Capture the cell that displays the provided text and extract its [x, y] central coordinate. 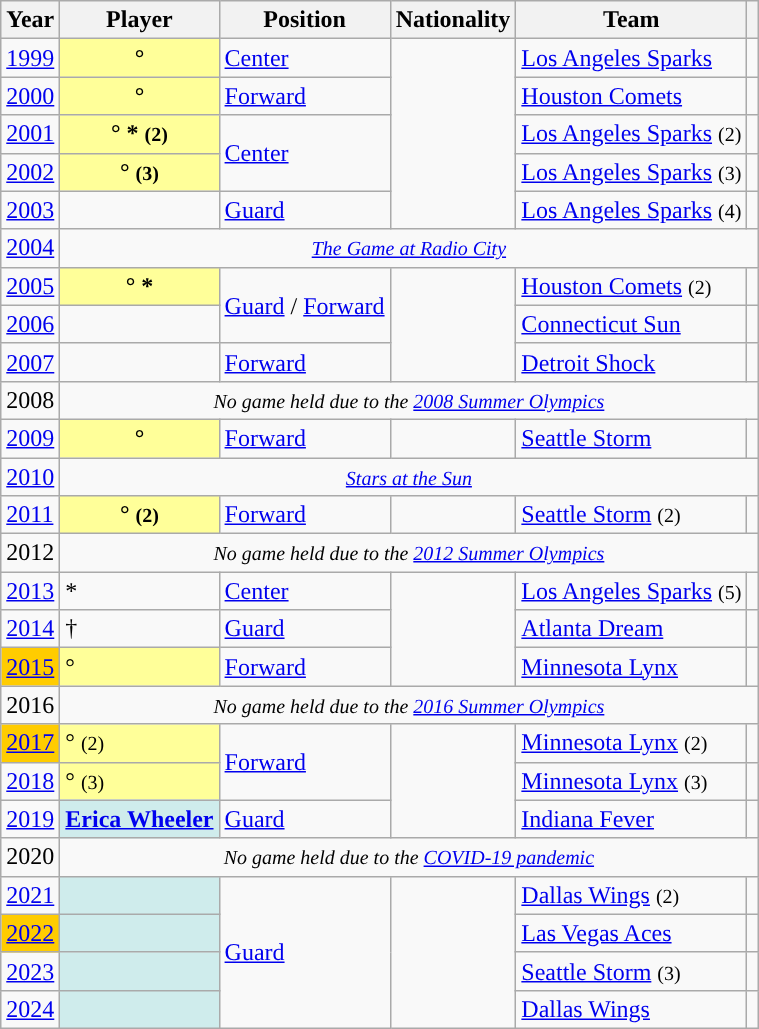
2001 [30, 134]
Nationality [453, 20]
2000 [30, 96]
Dallas Wings (2) [632, 895]
No game held due to the 2012 Summer Olympics [409, 553]
Los Angeles Sparks [632, 58]
2012 [30, 553]
2006 [30, 324]
Minnesota Lynx (3) [632, 781]
2003 [30, 210]
Seattle Storm (3) [632, 971]
Minnesota Lynx [632, 667]
2011 [30, 515]
No game held due to the 2016 Summer Olympics [409, 705]
Dallas Wings [632, 1009]
No game held due to the 2008 Summer Olympics [409, 400]
Team [632, 20]
2009 [30, 438]
2014 [30, 629]
2008 [30, 400]
° * [140, 286]
Detroit Shock [632, 362]
2002 [30, 172]
2023 [30, 971]
2022 [30, 933]
2007 [30, 362]
2016 [30, 705]
Guard / Forward [304, 305]
Position [304, 20]
2024 [30, 1009]
† [140, 629]
2004 [30, 248]
Seattle Storm (2) [632, 515]
2015 [30, 667]
Seattle Storm [632, 438]
2005 [30, 286]
Houston Comets (2) [632, 286]
2010 [30, 477]
2019 [30, 819]
2020 [30, 857]
2021 [30, 895]
1999 [30, 58]
No game held due to the COVID-19 pandemic [409, 857]
Erica Wheeler [140, 819]
2013 [30, 591]
Houston Comets [632, 96]
Los Angeles Sparks (3) [632, 172]
Los Angeles Sparks (5) [632, 591]
Stars at the Sun [409, 477]
2017 [30, 743]
* [140, 591]
Los Angeles Sparks (4) [632, 210]
Connecticut Sun [632, 324]
Minnesota Lynx (2) [632, 743]
The Game at Radio City [409, 248]
Atlanta Dream [632, 629]
° * (2) [140, 134]
Player [140, 20]
Year [30, 20]
Las Vegas Aces [632, 933]
2018 [30, 781]
Los Angeles Sparks (2) [632, 134]
Indiana Fever [632, 819]
